Capture the cell that displays the provided text and extract its (X, Y) central coordinate. 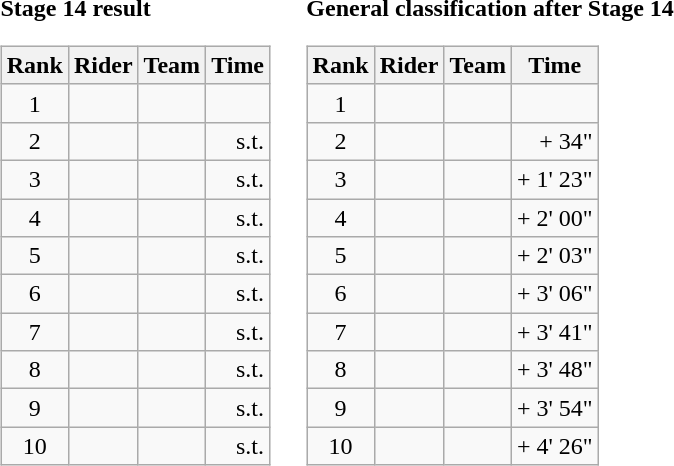
+ 3' 54" (554, 408)
+ 2' 00" (554, 217)
+ 3' 41" (554, 332)
+ 3' 06" (554, 294)
+ 34" (554, 141)
+ 3' 48" (554, 370)
+ 4' 26" (554, 446)
+ 1' 23" (554, 179)
+ 2' 03" (554, 256)
